Pinpoint the cell where the given text exists, returning its (x, y) midpoint coordinate. 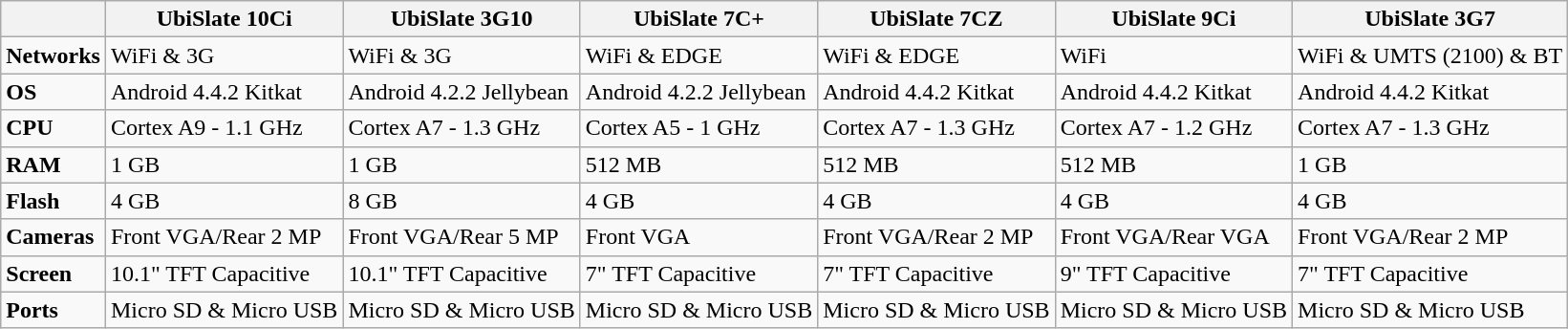
CPU (54, 128)
Front VGA (698, 237)
WiFi & UMTS (2100) & BT (1430, 55)
Front VGA/Rear 5 MP (462, 237)
WiFi (1173, 55)
UbiSlate 7CZ (936, 19)
9" TFT Capacitive (1173, 274)
8 GB (462, 201)
UbiSlate 7C+ (698, 19)
Cortex A9 - 1.1 GHz (224, 128)
Screen (54, 274)
Networks (54, 55)
Flash (54, 201)
UbiSlate 9Ci (1173, 19)
Cortex A7 - 1.2 GHz (1173, 128)
RAM (54, 164)
OS (54, 92)
UbiSlate 3G10 (462, 19)
Front VGA/Rear VGA (1173, 237)
Cameras (54, 237)
Ports (54, 310)
UbiSlate 3G7 (1430, 19)
UbiSlate 10Ci (224, 19)
Cortex A5 - 1 GHz (698, 128)
